Scan for the cell matching the given text and deliver its [X, Y] coordinate at center. 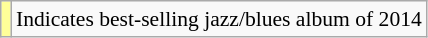
Indicates best-selling jazz/blues album of 2014 [219, 19]
